Find where the given text appears and provide that cell's center as [X, Y] coordinate. 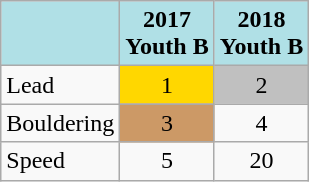
Speed [60, 161]
4 [261, 123]
Bouldering [60, 123]
20 [261, 161]
2017Youth B [167, 34]
3 [167, 123]
2 [261, 85]
5 [167, 161]
1 [167, 85]
Lead [60, 85]
2018Youth B [261, 34]
